Capture the cell that displays the provided text and extract its [X, Y] central coordinate. 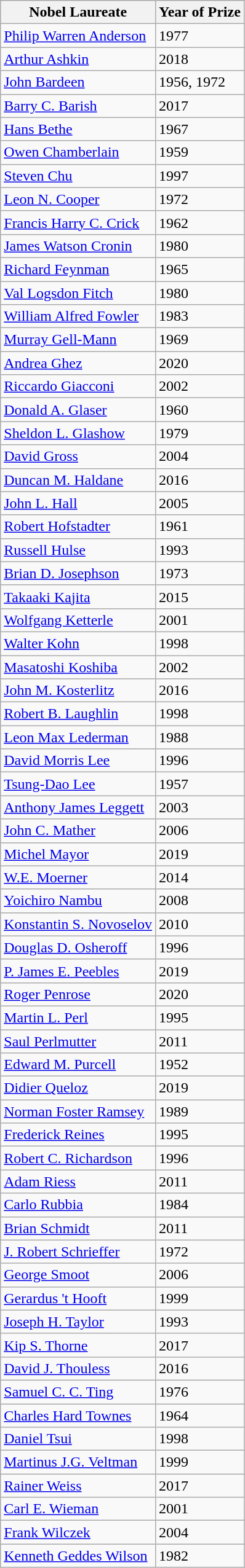
2010 [199, 924]
1952 [199, 1065]
Brian Schmidt [78, 1228]
2005 [199, 503]
1973 [199, 573]
1983 [199, 316]
Nobel Laureate [78, 12]
David Gross [78, 457]
Duncan M. Haldane [78, 480]
W.E. Moerner [78, 877]
Sheldon L. Glashow [78, 433]
Kenneth Geddes Wilson [78, 1556]
Leon N. Cooper [78, 199]
Masatoshi Koshiba [78, 667]
Robert C. Richardson [78, 1158]
Didier Queloz [78, 1088]
Richard Feynman [78, 269]
1960 [199, 410]
Brian D. Josephson [78, 573]
Edward M. Purcell [78, 1065]
Roger Penrose [78, 994]
Hans Bethe [78, 129]
1961 [199, 527]
John C. Mather [78, 831]
Carlo Rubbia [78, 1205]
John L. Hall [78, 503]
Frederick Reines [78, 1135]
Andrea Ghez [78, 363]
1957 [199, 784]
1965 [199, 269]
David Morris Lee [78, 761]
Wolfgang Ketterle [78, 620]
1977 [199, 36]
George Smoot [78, 1275]
Kip S. Thorne [78, 1345]
1962 [199, 222]
Konstantin S. Novoselov [78, 924]
Saul Perlmutter [78, 1041]
2015 [199, 597]
Joseph H. Taylor [78, 1322]
Norman Foster Ramsey [78, 1111]
2003 [199, 807]
Douglas D. Osheroff [78, 947]
1956, 1972 [199, 82]
1988 [199, 737]
1989 [199, 1111]
Russell Hulse [78, 550]
Year of Prize [199, 12]
1964 [199, 1415]
P. James E. Peebles [78, 971]
Gerardus 't Hooft [78, 1298]
James Watson Cronin [78, 246]
1997 [199, 176]
Michel Mayor [78, 854]
J. Robert Schrieffer [78, 1252]
Takaaki Kajita [78, 597]
2014 [199, 877]
Riccardo Giacconi [78, 386]
Val Logsdon Fitch [78, 293]
1982 [199, 1556]
Samuel C. C. Ting [78, 1392]
Leon Max Lederman [78, 737]
Murray Gell-Mann [78, 340]
Yoichiro Nambu [78, 901]
Charles Hard Townes [78, 1415]
Tsung-Dao Lee [78, 784]
Donald A. Glaser [78, 410]
Steven Chu [78, 176]
Daniel Tsui [78, 1439]
1967 [199, 129]
1959 [199, 152]
Martinus J.G. Veltman [78, 1462]
1969 [199, 340]
Anthony James Leggett [78, 807]
Rainer Weiss [78, 1486]
Robert Hofstadter [78, 527]
2008 [199, 901]
Robert B. Laughlin [78, 714]
Frank Wilczek [78, 1532]
1976 [199, 1392]
2018 [199, 59]
Barry C. Barish [78, 106]
Adam Riess [78, 1182]
Arthur Ashkin [78, 59]
1979 [199, 433]
William Alfred Fowler [78, 316]
Martin L. Perl [78, 1017]
Francis Harry C. Crick [78, 222]
Walter Kohn [78, 643]
Carl E. Wieman [78, 1509]
John Bardeen [78, 82]
David J. Thouless [78, 1368]
Philip Warren Anderson [78, 36]
1984 [199, 1205]
John M. Kosterlitz [78, 691]
Owen Chamberlain [78, 152]
